Pinpoint the cell where the given text exists, returning its (X, Y) midpoint coordinate. 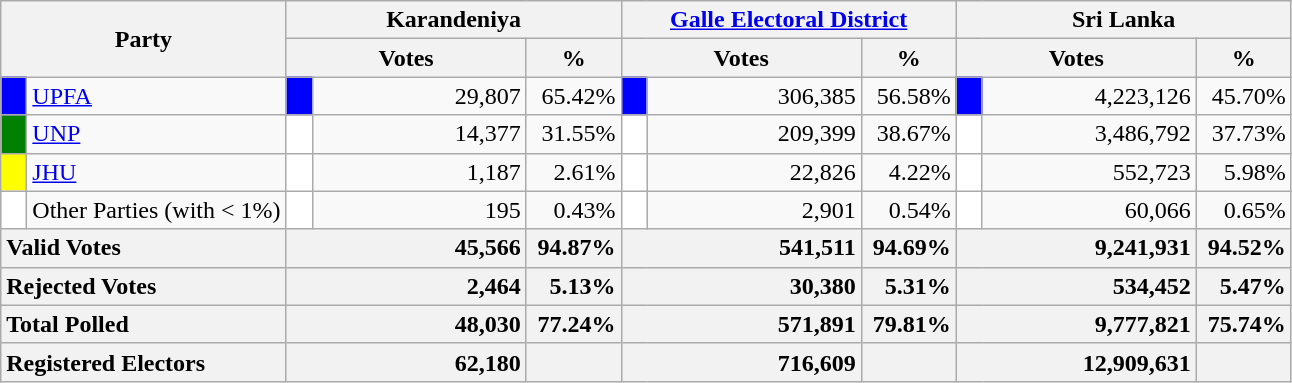
2,901 (754, 210)
9,241,931 (1076, 248)
65.42% (574, 96)
1,187 (419, 172)
45,566 (406, 248)
UPFA (156, 96)
0.54% (908, 210)
5.98% (1244, 172)
209,399 (754, 134)
94.52% (1244, 248)
195 (419, 210)
4.22% (908, 172)
30,380 (741, 286)
552,723 (1089, 172)
716,609 (741, 362)
62,180 (406, 362)
Galle Electoral District (788, 20)
Valid Votes (144, 248)
9,777,821 (1076, 324)
94.87% (574, 248)
14,377 (419, 134)
2.61% (574, 172)
0.65% (1244, 210)
541,511 (741, 248)
JHU (156, 172)
37.73% (1244, 134)
Total Polled (144, 324)
Karandeniya (454, 20)
45.70% (1244, 96)
77.24% (574, 324)
2,464 (406, 286)
Other Parties (with < 1%) (156, 210)
3,486,792 (1089, 134)
31.55% (574, 134)
75.74% (1244, 324)
Rejected Votes (144, 286)
60,066 (1089, 210)
Registered Electors (144, 362)
29,807 (419, 96)
0.43% (574, 210)
5.47% (1244, 286)
534,452 (1076, 286)
5.31% (908, 286)
94.69% (908, 248)
Sri Lanka (1124, 20)
38.67% (908, 134)
Party (144, 39)
79.81% (908, 324)
571,891 (741, 324)
4,223,126 (1089, 96)
5.13% (574, 286)
306,385 (754, 96)
22,826 (754, 172)
56.58% (908, 96)
12,909,631 (1076, 362)
48,030 (406, 324)
UNP (156, 134)
